Extract the (x, y) coordinate from the center of the cell holding the provided text.  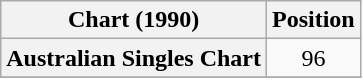
Position (314, 20)
96 (314, 58)
Chart (1990) (134, 20)
Australian Singles Chart (134, 58)
